Locate the cell with the specified text and output its (x, y) center coordinate. 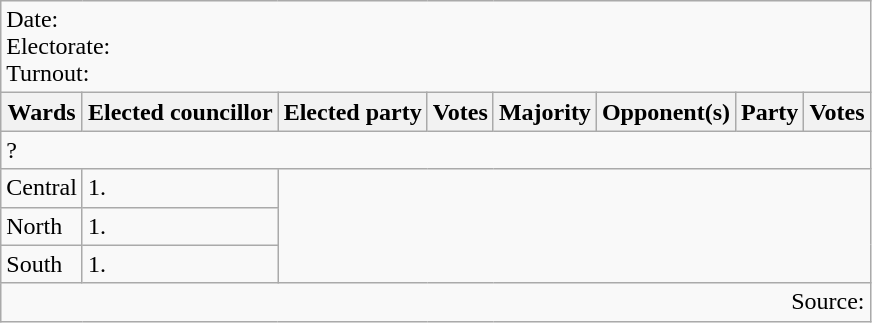
Elected party (352, 112)
Elected councillor (180, 112)
Date: Electorate: Turnout: (436, 47)
North (42, 226)
Wards (42, 112)
? (436, 150)
Party (770, 112)
Majority (544, 112)
Opponent(s) (666, 112)
South (42, 264)
Source: (436, 302)
Central (42, 188)
